Identify which cell holds the provided text, then report its [x, y] central coordinate. 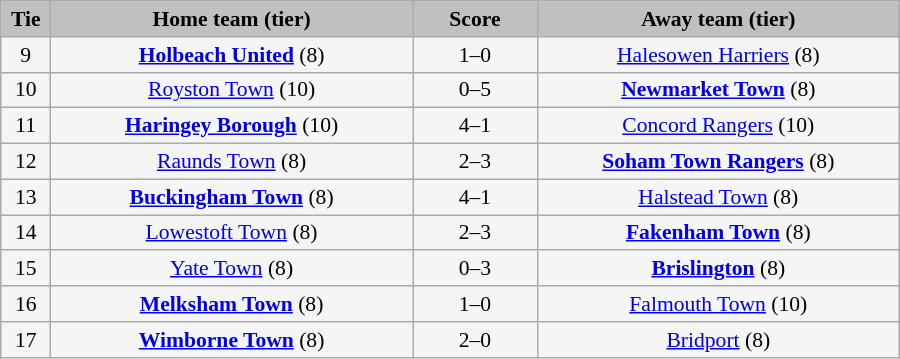
Newmarket Town (8) [718, 90]
Lowestoft Town (8) [232, 233]
11 [26, 126]
Wimborne Town (8) [232, 340]
0–3 [476, 269]
10 [26, 90]
13 [26, 197]
Tie [26, 19]
Brislington (8) [718, 269]
Raunds Town (8) [232, 162]
Holbeach United (8) [232, 55]
Soham Town Rangers (8) [718, 162]
16 [26, 304]
Yate Town (8) [232, 269]
Halstead Town (8) [718, 197]
17 [26, 340]
Home team (tier) [232, 19]
9 [26, 55]
Royston Town (10) [232, 90]
Haringey Borough (10) [232, 126]
Away team (tier) [718, 19]
15 [26, 269]
Halesowen Harriers (8) [718, 55]
14 [26, 233]
Melksham Town (8) [232, 304]
Bridport (8) [718, 340]
Fakenham Town (8) [718, 233]
Concord Rangers (10) [718, 126]
2–0 [476, 340]
0–5 [476, 90]
Falmouth Town (10) [718, 304]
Buckingham Town (8) [232, 197]
12 [26, 162]
Score [476, 19]
